Identify which cell holds the provided text, then report its [X, Y] central coordinate. 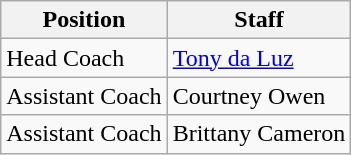
Head Coach [84, 58]
Brittany Cameron [259, 134]
Position [84, 20]
Tony da Luz [259, 58]
Courtney Owen [259, 96]
Staff [259, 20]
